Scan for the cell matching the given text and deliver its (X, Y) coordinate at center. 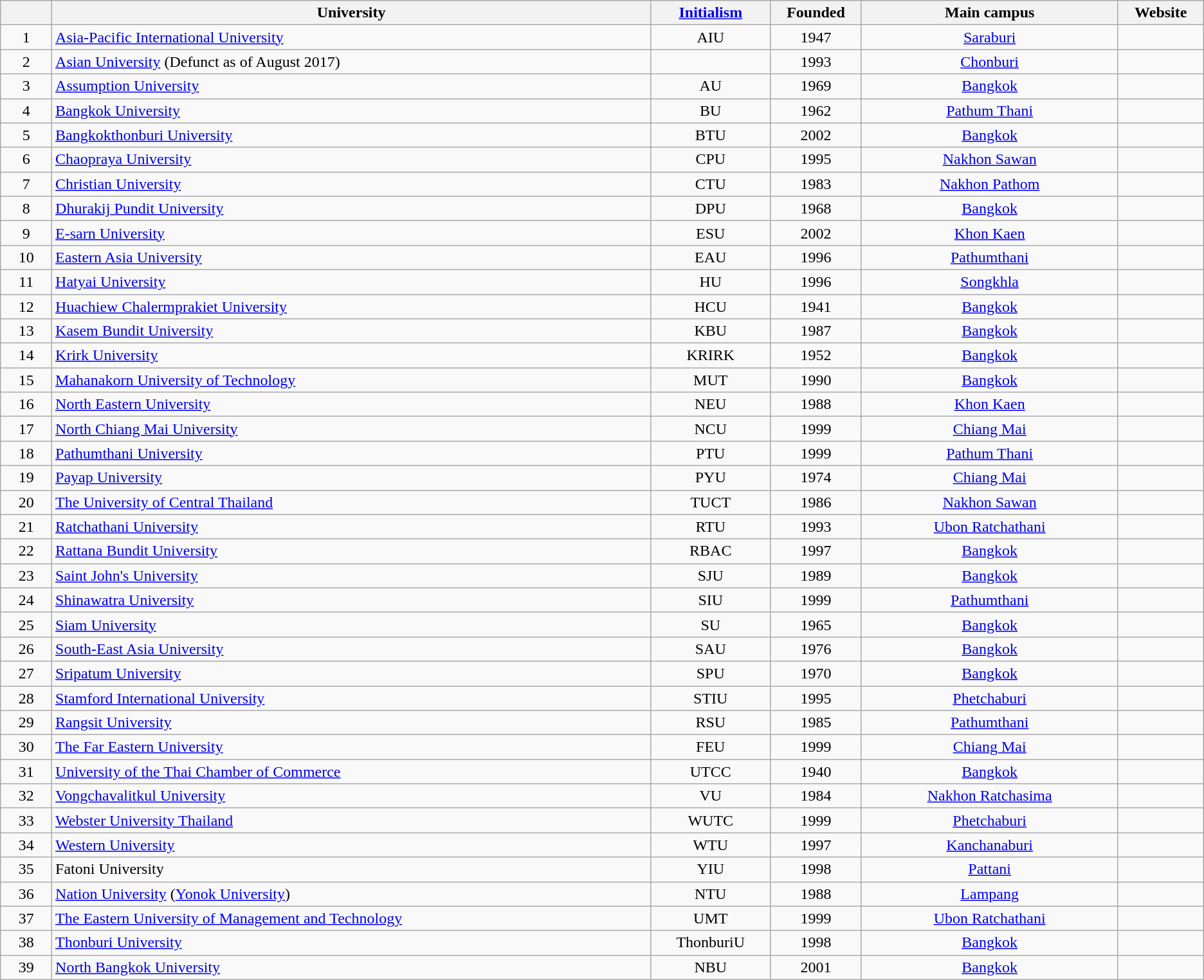
SPU (711, 673)
BU (711, 111)
KBU (711, 331)
DPU (711, 208)
1986 (816, 502)
UTCC (711, 772)
1965 (816, 624)
16 (26, 404)
Stamford International University (351, 698)
Sripatum University (351, 673)
1990 (816, 380)
1941 (816, 307)
18 (26, 453)
1969 (816, 86)
21 (26, 527)
20 (26, 502)
VU (711, 796)
SAU (711, 649)
Krirk University (351, 356)
1976 (816, 649)
1989 (816, 576)
Webster University Thailand (351, 821)
2 (26, 62)
Saint John's University (351, 576)
Siam University (351, 624)
Fatoni University (351, 869)
The University of Central Thailand (351, 502)
The Eastern University of Management and Technology (351, 918)
KRIRK (711, 356)
Pathumthani University (351, 453)
1974 (816, 478)
Chonburi (989, 62)
33 (26, 821)
Hatyai University (351, 282)
NTU (711, 894)
HU (711, 282)
North Eastern University (351, 404)
RTU (711, 527)
22 (26, 551)
Nakhon Ratchasima (989, 796)
7 (26, 184)
Chaopraya University (351, 159)
9 (26, 233)
30 (26, 747)
Mahanakorn University of Technology (351, 380)
Dhurakij Pundit University (351, 208)
WUTC (711, 821)
University (351, 13)
12 (26, 307)
34 (26, 845)
39 (26, 967)
Initialism (711, 13)
1985 (816, 723)
Thonburi University (351, 943)
CTU (711, 184)
UMT (711, 918)
Bangkokthonburi University (351, 135)
The Far Eastern University (351, 747)
BTU (711, 135)
1947 (816, 37)
8 (26, 208)
4 (26, 111)
NBU (711, 967)
RSU (711, 723)
YIU (711, 869)
Asia-Pacific International University (351, 37)
Asian University (Defunct as of August 2017) (351, 62)
Assumption University (351, 86)
ThonburiU (711, 943)
13 (26, 331)
ESU (711, 233)
25 (26, 624)
Nation University (Yonok University) (351, 894)
SU (711, 624)
23 (26, 576)
37 (26, 918)
Songkhla (989, 282)
Founded (816, 13)
24 (26, 600)
11 (26, 282)
SJU (711, 576)
NCU (711, 429)
PTU (711, 453)
PYU (711, 478)
CPU (711, 159)
31 (26, 772)
TUCT (711, 502)
14 (26, 356)
32 (26, 796)
Main campus (989, 13)
North Chiang Mai University (351, 429)
University of the Thai Chamber of Commerce (351, 772)
2001 (816, 967)
10 (26, 257)
STIU (711, 698)
E-sarn University (351, 233)
Ratchathani University (351, 527)
17 (26, 429)
EAU (711, 257)
1984 (816, 796)
Western University (351, 845)
Christian University (351, 184)
Vongchavalitkul University (351, 796)
Website (1160, 13)
Payap University (351, 478)
1968 (816, 208)
6 (26, 159)
WTU (711, 845)
28 (26, 698)
1 (26, 37)
26 (26, 649)
Kanchanaburi (989, 845)
Kasem Bundit University (351, 331)
35 (26, 869)
5 (26, 135)
Saraburi (989, 37)
1940 (816, 772)
NEU (711, 404)
1970 (816, 673)
38 (26, 943)
RBAC (711, 551)
MUT (711, 380)
3 (26, 86)
1987 (816, 331)
Rangsit University (351, 723)
Rattana Bundit University (351, 551)
FEU (711, 747)
15 (26, 380)
1952 (816, 356)
19 (26, 478)
HCU (711, 307)
29 (26, 723)
36 (26, 894)
Bangkok University (351, 111)
AIU (711, 37)
27 (26, 673)
North Bangkok University (351, 967)
Shinawatra University (351, 600)
South-East Asia University (351, 649)
Pattani (989, 869)
1983 (816, 184)
1962 (816, 111)
SIU (711, 600)
Huachiew Chalermprakiet University (351, 307)
Nakhon Pathom (989, 184)
Eastern Asia University (351, 257)
AU (711, 86)
Lampang (989, 894)
